Provide the [x, y] coordinate of the cell's center where the given text is located.  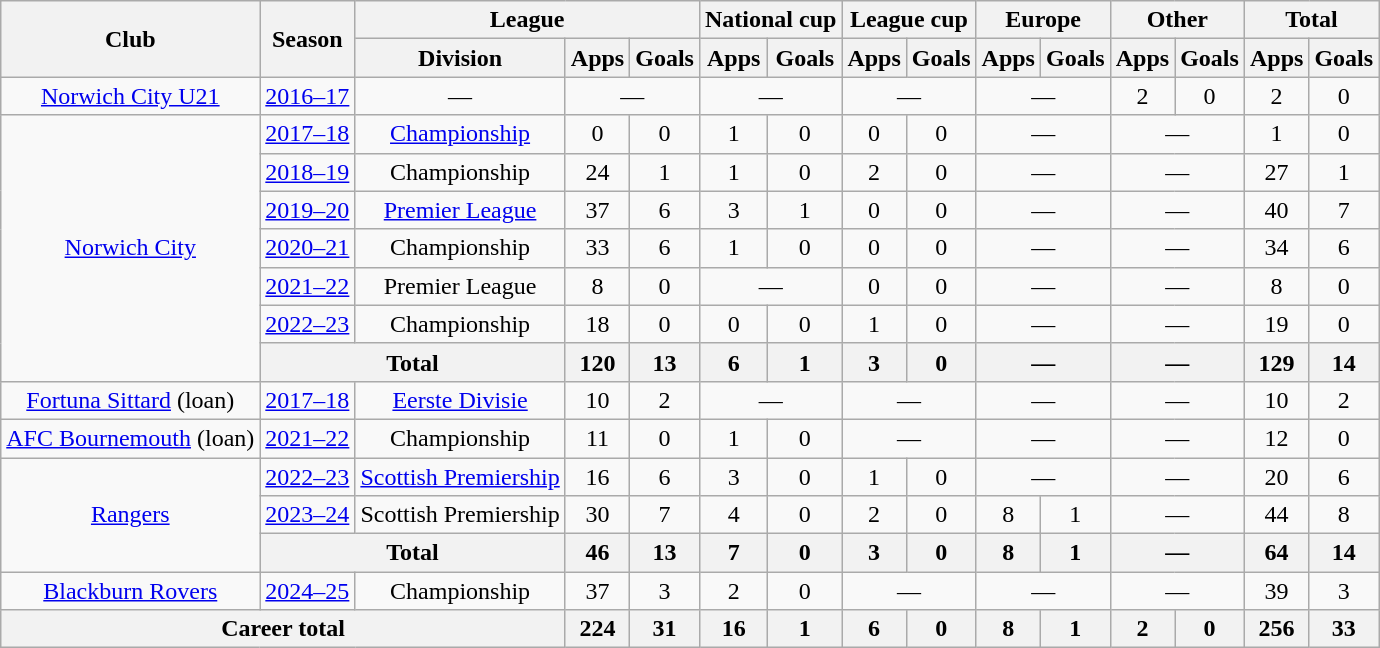
Career total [284, 629]
18 [597, 324]
20 [1276, 477]
19 [1276, 324]
34 [1276, 248]
Other [1177, 20]
League cup [909, 20]
2019–20 [308, 210]
2016–17 [308, 96]
2020–21 [308, 248]
30 [597, 515]
31 [665, 629]
2024–25 [308, 591]
256 [1276, 629]
224 [597, 629]
46 [597, 553]
2023–24 [308, 515]
40 [1276, 210]
120 [597, 362]
44 [1276, 515]
2018–19 [308, 172]
Europe [1043, 20]
Fortuna Sittard (loan) [130, 400]
League [528, 20]
Rangers [130, 515]
Division [460, 58]
AFC Bournemouth (loan) [130, 438]
39 [1276, 591]
11 [597, 438]
Blackburn Rovers [130, 591]
Club [130, 39]
4 [733, 515]
24 [597, 172]
12 [1276, 438]
Norwich City U21 [130, 96]
Season [308, 39]
27 [1276, 172]
National cup [770, 20]
64 [1276, 553]
129 [1276, 362]
Norwich City [130, 248]
Eerste Divisie [460, 400]
